Extract the (X, Y) coordinate from the center of the cell holding the provided text.  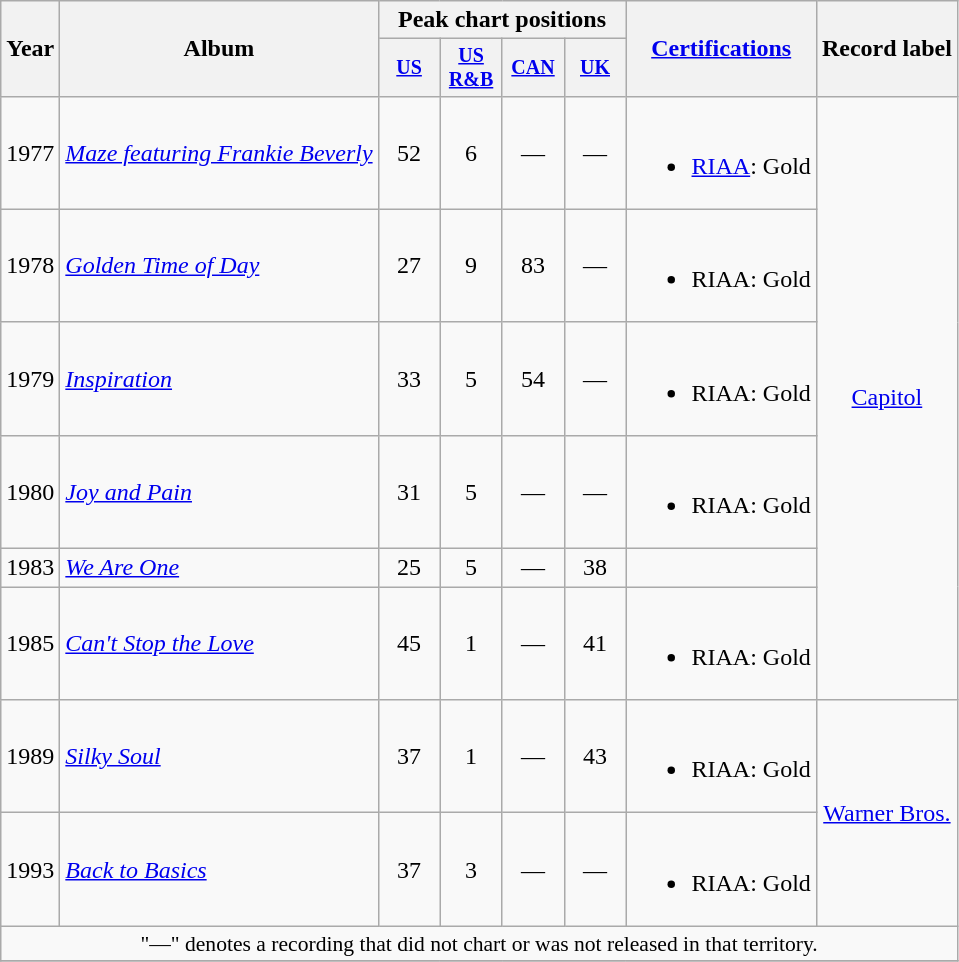
45 (409, 644)
We Are One (219, 568)
9 (471, 266)
Peak chart positions (502, 20)
3 (471, 870)
US (409, 68)
31 (409, 492)
1979 (30, 378)
52 (409, 152)
Capitol (886, 398)
"—" denotes a recording that did not chart or was not released in that territory. (480, 944)
Certifications (721, 49)
Joy and Pain (219, 492)
83 (533, 266)
1978 (30, 266)
Year (30, 49)
6 (471, 152)
1989 (30, 756)
Can't Stop the Love (219, 644)
Album (219, 49)
USR&B (471, 68)
38 (595, 568)
UK (595, 68)
Back to Basics (219, 870)
Record label (886, 49)
27 (409, 266)
25 (409, 568)
54 (533, 378)
Inspiration (219, 378)
41 (595, 644)
1993 (30, 870)
1980 (30, 492)
1985 (30, 644)
Silky Soul (219, 756)
Golden Time of Day (219, 266)
43 (595, 756)
1983 (30, 568)
Maze featuring Frankie Beverly (219, 152)
1977 (30, 152)
Warner Bros. (886, 813)
CAN (533, 68)
33 (409, 378)
